Pinpoint the cell where the given text exists, returning its [X, Y] midpoint coordinate. 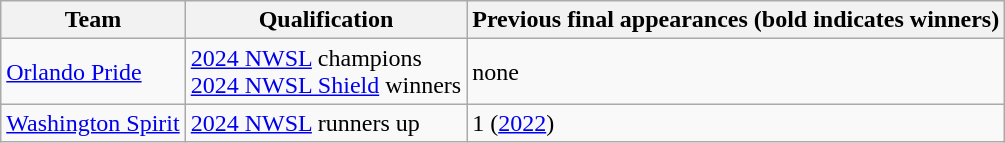
Washington Spirit [93, 123]
2024 NWSL runners up [326, 123]
1 (2022) [736, 123]
Previous final appearances (bold indicates winners) [736, 20]
Orlando Pride [93, 72]
none [736, 72]
2024 NWSL champions2024 NWSL Shield winners [326, 72]
Team [93, 20]
Qualification [326, 20]
